Return [x, y] of the center of cell containing provided text 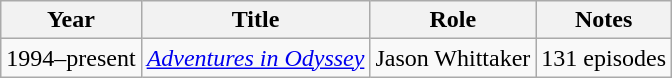
Adventures in Odyssey [256, 58]
Notes [604, 20]
131 episodes [604, 58]
Jason Whittaker [453, 58]
1994–present [71, 58]
Year [71, 20]
Title [256, 20]
Role [453, 20]
